Extract the [x, y] coordinate from the center of the cell holding the provided text.  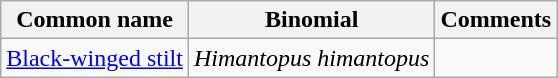
Himantopus himantopus [311, 58]
Binomial [311, 20]
Black-winged stilt [95, 58]
Common name [95, 20]
Comments [496, 20]
